Identify which cell holds the provided text, then report its [X, Y] central coordinate. 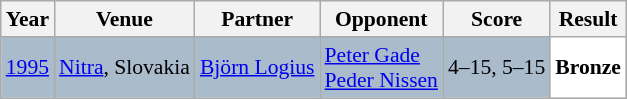
Year [28, 19]
Nitra, Slovakia [124, 68]
Partner [258, 19]
1995 [28, 68]
Bronze [588, 68]
Result [588, 19]
Score [496, 19]
Peter Gade Peder Nissen [382, 68]
Björn Logius [258, 68]
Opponent [382, 19]
Venue [124, 19]
4–15, 5–15 [496, 68]
